Extract the [x, y] coordinate from the center of the cell holding the provided text.  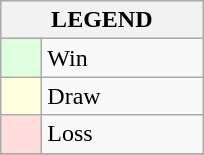
Loss [122, 134]
Win [122, 58]
LEGEND [102, 20]
Draw [122, 96]
